Output the [x, y] coordinate of the center of the cell containing the given text.  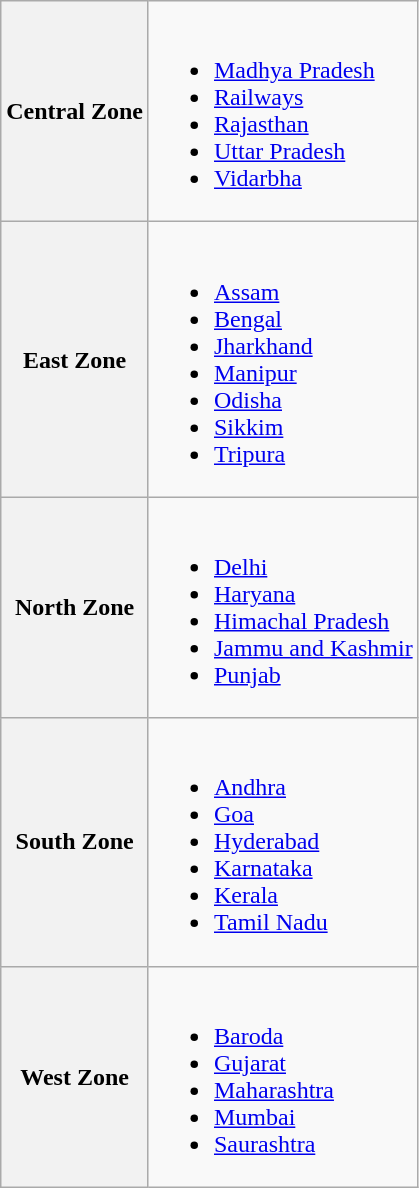
AssamBengalJharkhandManipurOdishaSikkimTripura [283, 360]
North Zone [75, 608]
West Zone [75, 1076]
DelhiHaryanaHimachal PradeshJammu and KashmirPunjab [283, 608]
East Zone [75, 360]
South Zone [75, 842]
Madhya PradeshRailwaysRajasthanUttar PradeshVidarbha [283, 112]
BarodaGujaratMaharashtraMumbaiSaurashtra [283, 1076]
Central Zone [75, 112]
AndhraGoaHyderabadKarnatakaKeralaTamil Nadu [283, 842]
